Pinpoint the cell where the given text exists, returning its (X, Y) midpoint coordinate. 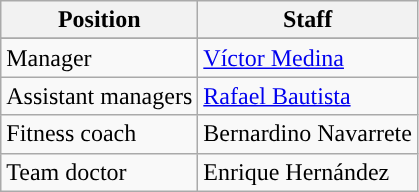
Position (100, 20)
Rafael Bautista (308, 96)
Team doctor (100, 172)
Enrique Hernández (308, 172)
Bernardino Navarrete (308, 134)
Assistant managers (100, 96)
Fitness coach (100, 134)
Staff (308, 20)
Manager (100, 58)
Víctor Medina (308, 58)
